Provide the [X, Y] coordinate of the cell's center where the given text is located.  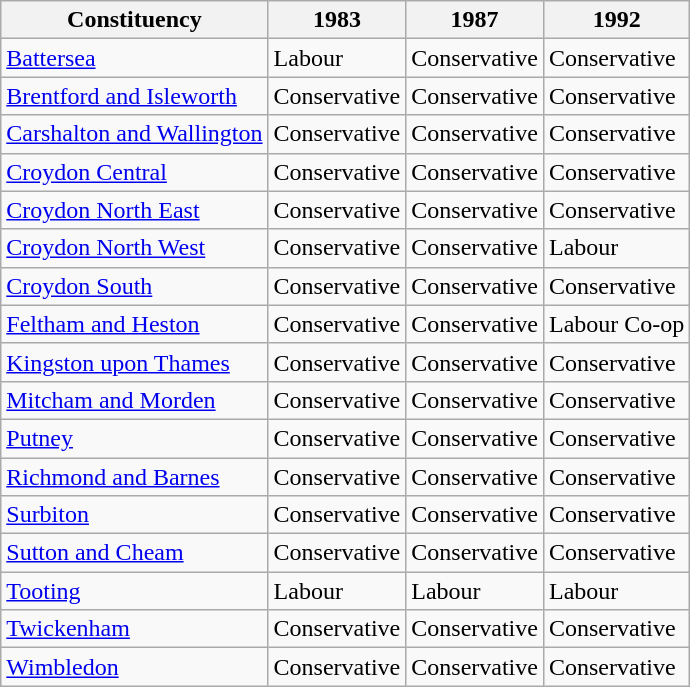
Mitcham and Morden [134, 400]
1983 [337, 20]
Croydon North East [134, 210]
1987 [475, 20]
Sutton and Cheam [134, 553]
Putney [134, 438]
Feltham and Heston [134, 324]
Kingston upon Thames [134, 362]
Croydon South [134, 286]
Tooting [134, 591]
Battersea [134, 58]
Constituency [134, 20]
Croydon North West [134, 248]
1992 [616, 20]
Brentford and Isleworth [134, 96]
Wimbledon [134, 667]
Twickenham [134, 629]
Richmond and Barnes [134, 477]
Croydon Central [134, 172]
Surbiton [134, 515]
Labour Co-op [616, 324]
Carshalton and Wallington [134, 134]
